Return (X, Y) of the center of cell containing provided text 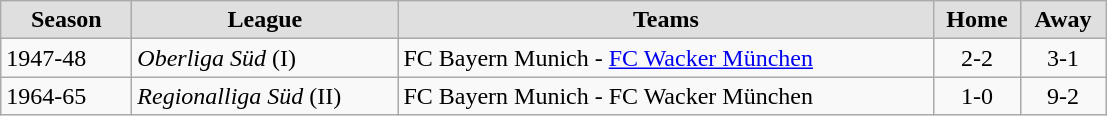
2-2 (977, 58)
3-1 (1063, 58)
1947-48 (66, 58)
1-0 (977, 96)
League (265, 20)
Teams (666, 20)
1964-65 (66, 96)
9-2 (1063, 96)
Home (977, 20)
Regionalliga Süd (II) (265, 96)
Oberliga Süd (I) (265, 58)
Away (1063, 20)
Season (66, 20)
